Capture the cell that displays the provided text and extract its (x, y) central coordinate. 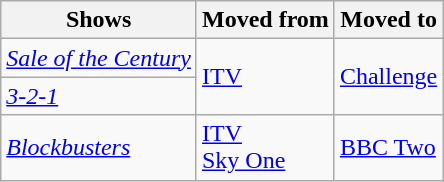
Challenge (388, 77)
Shows (99, 20)
3-2-1 (99, 96)
ITVSky One (265, 148)
ITV (265, 77)
Blockbusters (99, 148)
Sale of the Century (99, 58)
Moved to (388, 20)
BBC Two (388, 148)
Moved from (265, 20)
